Return the (X, Y) coordinate for the center point of the cell that contains the specified text.  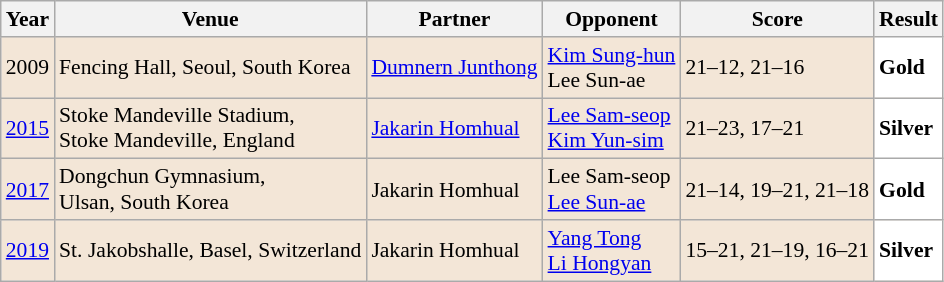
2017 (28, 190)
2009 (28, 68)
Partner (454, 19)
21–23, 17–21 (777, 128)
21–14, 19–21, 21–18 (777, 190)
Year (28, 19)
Stoke Mandeville Stadium,Stoke Mandeville, England (210, 128)
Venue (210, 19)
Opponent (612, 19)
Fencing Hall, Seoul, South Korea (210, 68)
St. Jakobshalle, Basel, Switzerland (210, 250)
Kim Sung-hun Lee Sun-ae (612, 68)
21–12, 21–16 (777, 68)
Lee Sam-seop Lee Sun-ae (612, 190)
Score (777, 19)
Yang Tong Li Hongyan (612, 250)
Dumnern Junthong (454, 68)
Dongchun Gymnasium,Ulsan, South Korea (210, 190)
2015 (28, 128)
2019 (28, 250)
15–21, 21–19, 16–21 (777, 250)
Lee Sam-seop Kim Yun-sim (612, 128)
Result (908, 19)
